Identify which cell holds the provided text, then report its (X, Y) central coordinate. 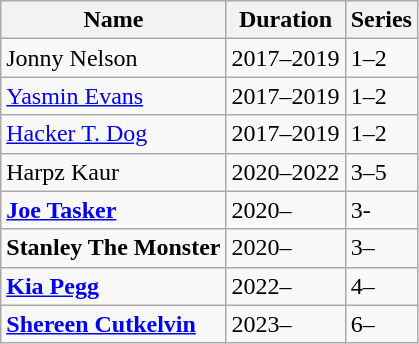
Duration (286, 20)
Jonny Nelson (114, 58)
3–5 (381, 172)
2020–2022 (286, 172)
Hacker T. Dog (114, 134)
4– (381, 286)
Joe Tasker (114, 210)
Shereen Cutkelvin (114, 324)
Yasmin Evans (114, 96)
Series (381, 20)
Name (114, 20)
Kia Pegg (114, 286)
Harpz Kaur (114, 172)
3- (381, 210)
3– (381, 248)
6– (381, 324)
2023– (286, 324)
Stanley The Monster (114, 248)
2022– (286, 286)
